Identify which cell holds the provided text, then report its [X, Y] central coordinate. 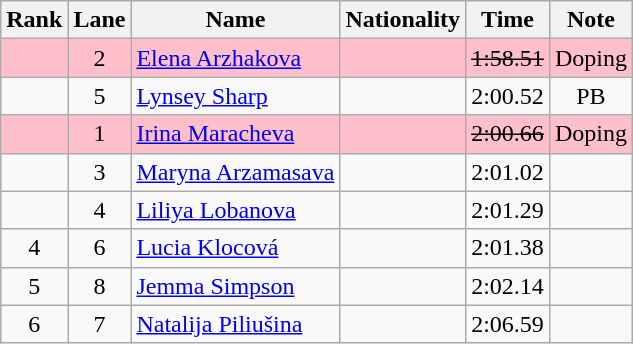
Lynsey Sharp [236, 96]
PB [590, 96]
Lane [100, 20]
Irina Maracheva [236, 134]
1 [100, 134]
2 [100, 58]
2:01.29 [508, 210]
Name [236, 20]
2:00.66 [508, 134]
Maryna Arzamasava [236, 172]
Jemma Simpson [236, 286]
Elena Arzhakova [236, 58]
7 [100, 324]
Time [508, 20]
Lucia Klocová [236, 248]
8 [100, 286]
3 [100, 172]
Natalija Piliušina [236, 324]
2:02.14 [508, 286]
2:00.52 [508, 96]
2:06.59 [508, 324]
1:58.51 [508, 58]
2:01.38 [508, 248]
Liliya Lobanova [236, 210]
Note [590, 20]
2:01.02 [508, 172]
Nationality [403, 20]
Rank [34, 20]
